Return [X, Y] of the center of cell containing provided text 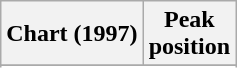
Peak position [189, 34]
Chart (1997) [72, 34]
